Pinpoint the cell where the given text exists, returning its [X, Y] midpoint coordinate. 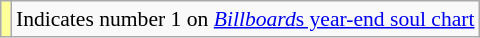
Indicates number 1 on Billboards year-end soul chart [246, 19]
